Identify which cell holds the provided text, then report its (x, y) central coordinate. 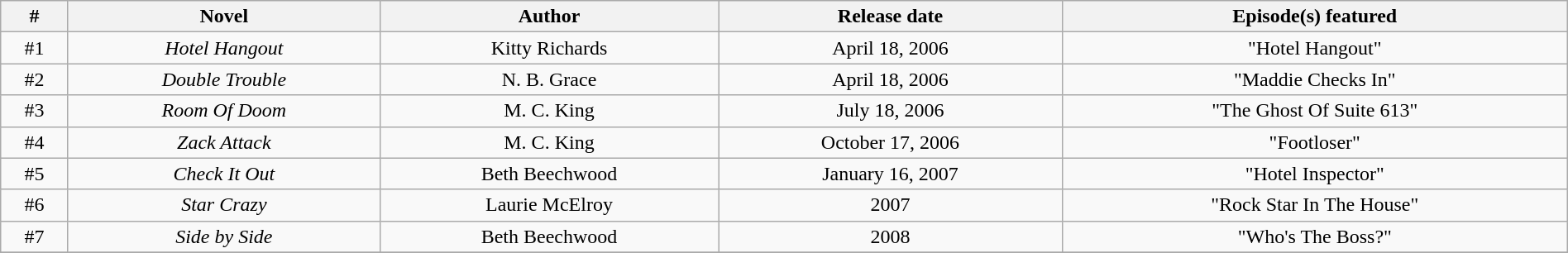
Kitty Richards (549, 48)
Double Trouble (223, 79)
"Rock Star In The House" (1315, 205)
"Footloser" (1315, 142)
October 17, 2006 (891, 142)
Release date (891, 17)
"The Ghost Of Suite 613" (1315, 111)
Room Of Doom (223, 111)
#4 (35, 142)
"Hotel Hangout" (1315, 48)
#1 (35, 48)
"Hotel Inspector" (1315, 174)
January 16, 2007 (891, 174)
Author (549, 17)
#6 (35, 205)
Star Crazy (223, 205)
#3 (35, 111)
N. B. Grace (549, 79)
Hotel Hangout (223, 48)
#5 (35, 174)
Laurie McElroy (549, 205)
Novel (223, 17)
2008 (891, 236)
"Who's The Boss?" (1315, 236)
"Maddie Checks In" (1315, 79)
# (35, 17)
#2 (35, 79)
Side by Side (223, 236)
#7 (35, 236)
2007 (891, 205)
Episode(s) featured (1315, 17)
Zack Attack (223, 142)
Check It Out (223, 174)
July 18, 2006 (891, 111)
